Detect which cell encompasses the target text, then output its [X, Y] center coordinate. 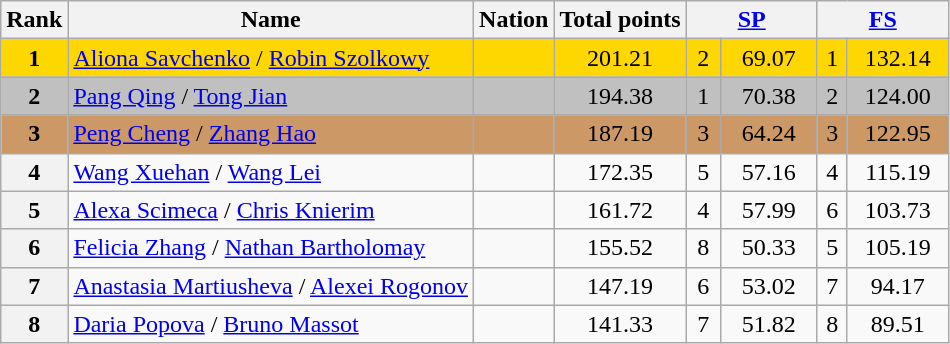
147.19 [620, 286]
64.24 [768, 134]
Felicia Zhang / Nathan Bartholomay [271, 248]
Total points [620, 20]
Nation [514, 20]
155.52 [620, 248]
69.07 [768, 58]
57.99 [768, 210]
103.73 [898, 210]
Alexa Scimeca / Chris Knierim [271, 210]
Aliona Savchenko / Robin Szolkowy [271, 58]
53.02 [768, 286]
141.33 [620, 324]
Pang Qing / Tong Jian [271, 96]
161.72 [620, 210]
201.21 [620, 58]
Rank [34, 20]
Anastasia Martiusheva / Alexei Rogonov [271, 286]
105.19 [898, 248]
124.00 [898, 96]
194.38 [620, 96]
70.38 [768, 96]
SP [752, 20]
172.35 [620, 172]
187.19 [620, 134]
Wang Xuehan / Wang Lei [271, 172]
122.95 [898, 134]
94.17 [898, 286]
51.82 [768, 324]
89.51 [898, 324]
132.14 [898, 58]
115.19 [898, 172]
Daria Popova / Bruno Massot [271, 324]
FS [882, 20]
Peng Cheng / Zhang Hao [271, 134]
50.33 [768, 248]
Name [271, 20]
57.16 [768, 172]
